Output the [X, Y] coordinate of the center of the cell containing the given text.  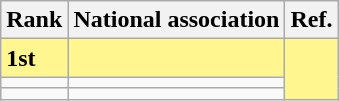
1st [34, 58]
Rank [34, 20]
National association [176, 20]
Ref. [312, 20]
